Detect which cell encompasses the target text, then output its [X, Y] center coordinate. 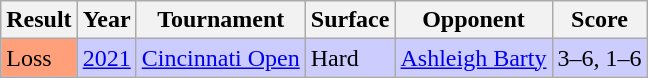
Hard [350, 58]
Surface [350, 20]
Loss [39, 58]
Cincinnati Open [220, 58]
Opponent [474, 20]
Tournament [220, 20]
Ashleigh Barty [474, 58]
Year [106, 20]
3–6, 1–6 [600, 58]
2021 [106, 58]
Result [39, 20]
Score [600, 20]
